Identify which cell holds the provided text, then report its (x, y) central coordinate. 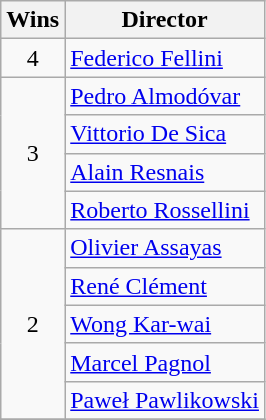
René Clément (165, 286)
Roberto Rossellini (165, 210)
Alain Resnais (165, 172)
Wins (33, 20)
Marcel Pagnol (165, 362)
Vittorio De Sica (165, 134)
Olivier Assayas (165, 248)
Federico Fellini (165, 58)
2 (33, 324)
Director (165, 20)
3 (33, 153)
Pedro Almodóvar (165, 96)
Paweł Pawlikowski (165, 400)
4 (33, 58)
Wong Kar-wai (165, 324)
